Pinpoint the cell where the given text exists, returning its [X, Y] midpoint coordinate. 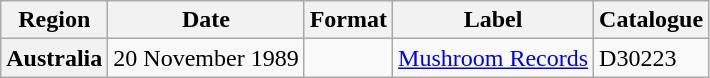
Catalogue [652, 20]
Label [494, 20]
20 November 1989 [206, 58]
Region [54, 20]
Mushroom Records [494, 58]
Format [348, 20]
Date [206, 20]
Australia [54, 58]
D30223 [652, 58]
